Output the (X, Y) coordinate of the center of the cell containing the given text.  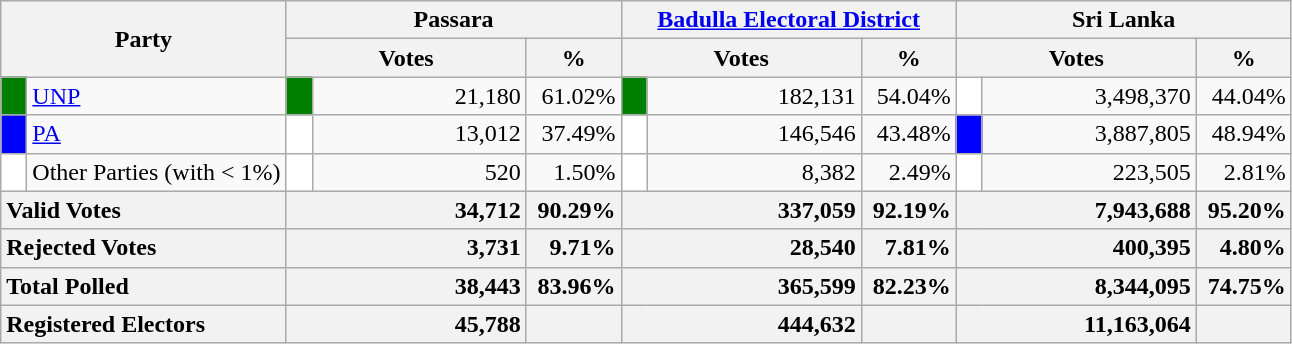
37.49% (574, 134)
90.29% (574, 210)
1.50% (574, 172)
3,731 (406, 248)
34,712 (406, 210)
400,395 (1076, 248)
182,131 (754, 96)
8,344,095 (1076, 286)
8,382 (754, 172)
Registered Electors (144, 324)
38,443 (406, 286)
21,180 (419, 96)
7,943,688 (1076, 210)
28,540 (741, 248)
4.80% (1244, 248)
Sri Lanka (1124, 20)
48.94% (1244, 134)
92.19% (908, 210)
43.48% (908, 134)
146,546 (754, 134)
2.49% (908, 172)
Other Parties (with < 1%) (156, 172)
223,505 (1089, 172)
Badulla Electoral District (788, 20)
365,599 (741, 286)
3,887,805 (1089, 134)
82.23% (908, 286)
Total Polled (144, 286)
7.81% (908, 248)
444,632 (741, 324)
45,788 (406, 324)
74.75% (1244, 286)
2.81% (1244, 172)
3,498,370 (1089, 96)
UNP (156, 96)
54.04% (908, 96)
Valid Votes (144, 210)
337,059 (741, 210)
13,012 (419, 134)
11,163,064 (1076, 324)
Passara (454, 20)
520 (419, 172)
PA (156, 134)
9.71% (574, 248)
Rejected Votes (144, 248)
95.20% (1244, 210)
83.96% (574, 286)
61.02% (574, 96)
Party (144, 39)
44.04% (1244, 96)
